Capture the cell that displays the provided text and extract its [X, Y] central coordinate. 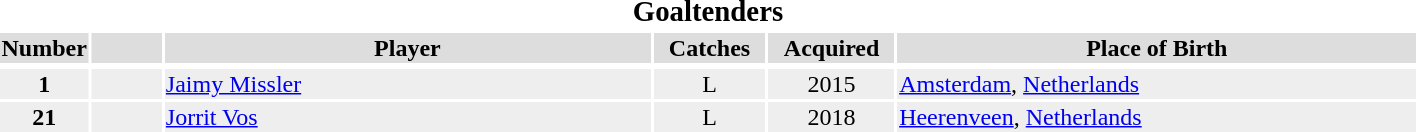
Amsterdam, Netherlands [1157, 84]
Catches [709, 48]
2015 [832, 84]
Number [44, 48]
Jorrit Vos [407, 117]
1 [44, 84]
Player [407, 48]
Jaimy Missler [407, 84]
Acquired [832, 48]
21 [44, 117]
2018 [832, 117]
Place of Birth [1157, 48]
Heerenveen, Netherlands [1157, 117]
